Extract the (X, Y) coordinate from the center of the cell holding the provided text.  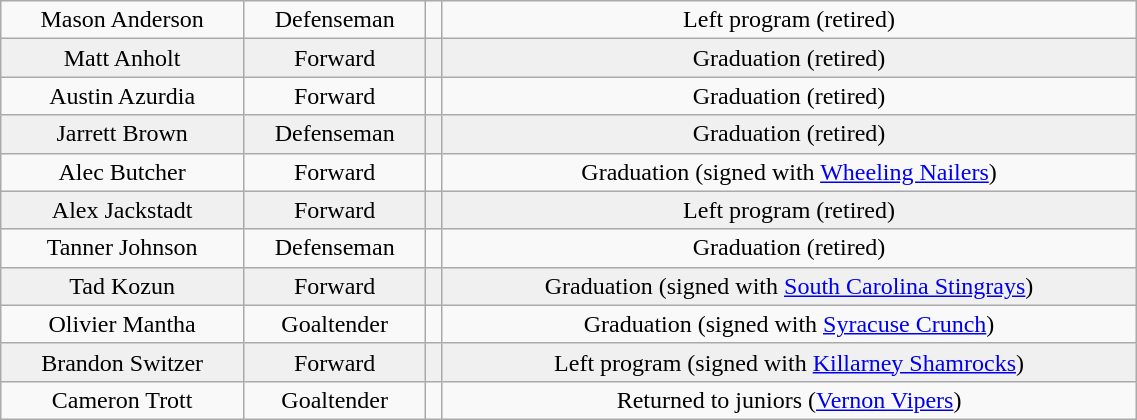
Austin Azurdia (122, 96)
Mason Anderson (122, 20)
Tad Kozun (122, 286)
Alex Jackstadt (122, 210)
Jarrett Brown (122, 134)
Tanner Johnson (122, 248)
Brandon Switzer (122, 362)
Olivier Mantha (122, 324)
Alec Butcher (122, 172)
Graduation (signed with Wheeling Nailers) (789, 172)
Matt Anholt (122, 58)
Cameron Trott (122, 400)
Graduation (signed with South Carolina Stingrays) (789, 286)
Graduation (signed with Syracuse Crunch) (789, 324)
Returned to juniors (Vernon Vipers) (789, 400)
Left program (signed with Killarney Shamrocks) (789, 362)
